Determine the (X, Y) coordinate at the center of the cell enclosing the given text.  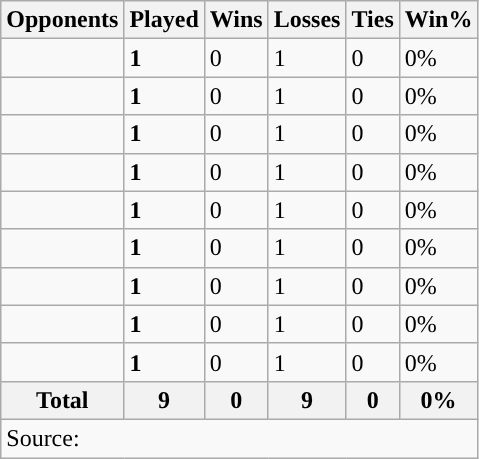
Played (164, 20)
Win% (438, 20)
Ties (372, 20)
Opponents (62, 20)
Source: (240, 438)
Losses (307, 20)
Total (62, 400)
Wins (236, 20)
